From the cell containing the given text, extract its center point as (X, Y) coordinate. 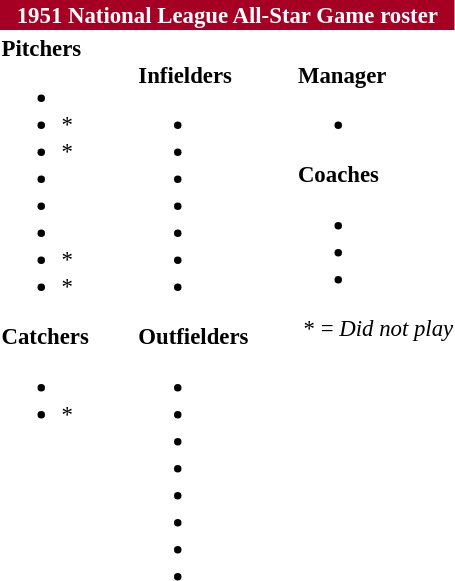
1951 National League All-Star Game roster (228, 15)
